For the text-containing cell, return its midpoint in [X, Y] coordinate format. 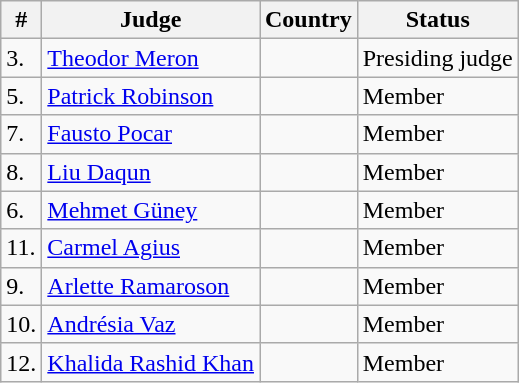
Fausto Pocar [151, 134]
Andrésia Vaz [151, 324]
8. [22, 172]
Carmel Agius [151, 248]
Theodor Meron [151, 58]
12. [22, 362]
6. [22, 210]
11. [22, 248]
7. [22, 134]
Arlette Ramaroson [151, 286]
Presiding judge [438, 58]
10. [22, 324]
Country [309, 20]
Patrick Robinson [151, 96]
Khalida Rashid Khan [151, 362]
3. [22, 58]
Liu Daqun [151, 172]
9. [22, 286]
# [22, 20]
5. [22, 96]
Status [438, 20]
Judge [151, 20]
Mehmet Güney [151, 210]
